Output the [X, Y] coordinate of the center of the cell containing the given text.  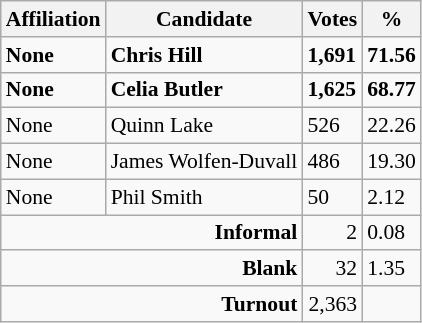
19.30 [392, 162]
2 [332, 233]
% [392, 19]
1,625 [332, 90]
1,691 [332, 55]
Turnout [152, 304]
Quinn Lake [204, 126]
2.12 [392, 197]
Blank [152, 269]
Candidate [204, 19]
526 [332, 126]
2,363 [332, 304]
James Wolfen-Duvall [204, 162]
486 [332, 162]
Affiliation [54, 19]
32 [332, 269]
1.35 [392, 269]
50 [332, 197]
Votes [332, 19]
Informal [152, 233]
22.26 [392, 126]
Phil Smith [204, 197]
71.56 [392, 55]
Chris Hill [204, 55]
Celia Butler [204, 90]
68.77 [392, 90]
0.08 [392, 233]
